Identify which cell holds the provided text, then report its (x, y) central coordinate. 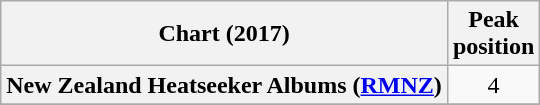
New Zealand Heatseeker Albums (RMNZ) (224, 85)
Peak position (493, 34)
4 (493, 85)
Chart (2017) (224, 34)
